Output the (X, Y) coordinate of the center of the cell containing the given text.  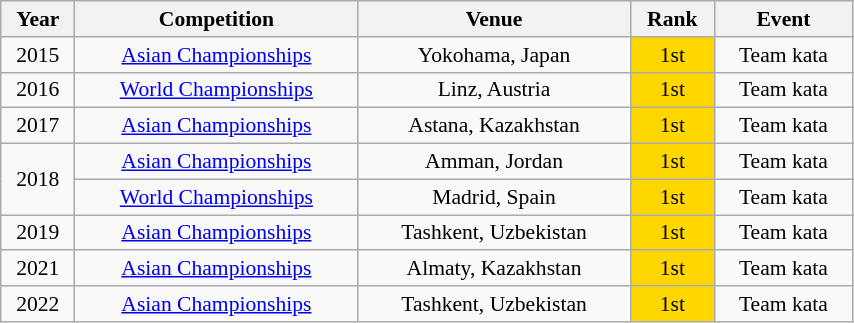
Linz, Austria (494, 90)
Venue (494, 19)
Year (38, 19)
Amman, Jordan (494, 162)
2021 (38, 269)
Rank (672, 19)
Almaty, Kazakhstan (494, 269)
Competition (216, 19)
2016 (38, 90)
2017 (38, 126)
Event (783, 19)
2022 (38, 304)
Madrid, Spain (494, 197)
2019 (38, 233)
Astana, Kazakhstan (494, 126)
2018 (38, 180)
Yokohama, Japan (494, 55)
2015 (38, 55)
